Pinpoint the cell where the given text exists, returning its (x, y) midpoint coordinate. 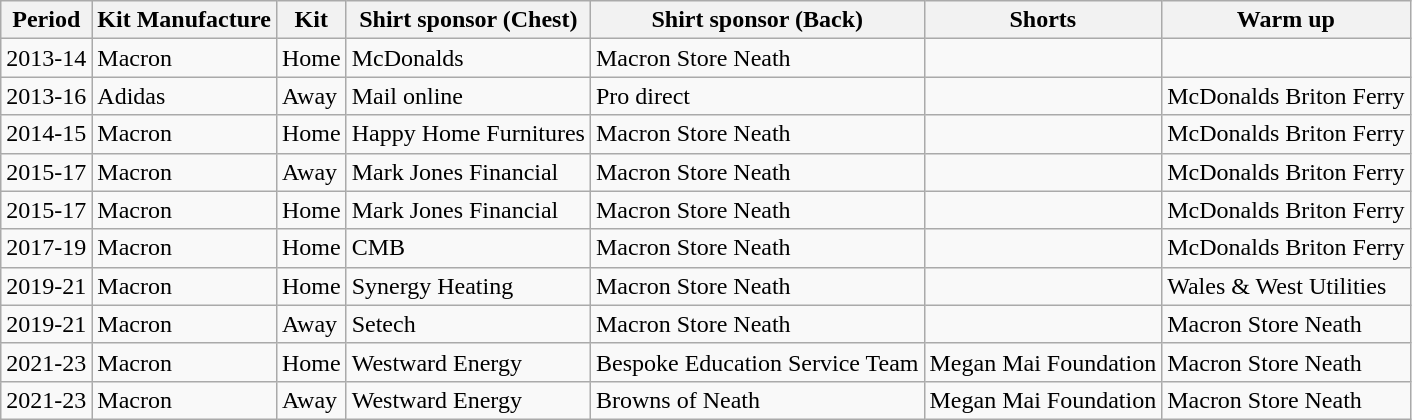
McDonalds (468, 58)
2014-15 (46, 134)
Kit Manufacture (184, 20)
Shorts (1043, 20)
Shirt sponsor (Back) (757, 20)
Pro direct (757, 96)
Adidas (184, 96)
2017-19 (46, 248)
Wales & West Utilities (1286, 286)
Period (46, 20)
Warm up (1286, 20)
Browns of Neath (757, 400)
Happy Home Furnitures (468, 134)
Shirt sponsor (Chest) (468, 20)
2013-16 (46, 96)
Kit (311, 20)
CMB (468, 248)
2013-14 (46, 58)
Setech (468, 324)
Synergy Heating (468, 286)
Bespoke Education Service Team (757, 362)
Mail online (468, 96)
